Return (x, y) of the center of cell containing provided text 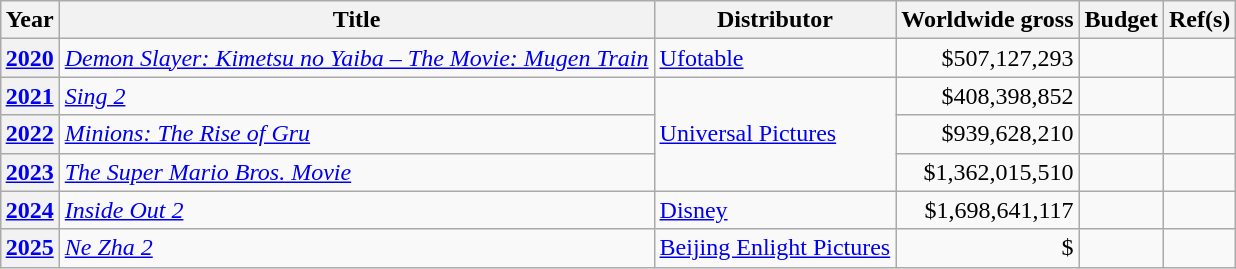
2024 (30, 210)
2022 (30, 134)
Universal Pictures (775, 134)
2020 (30, 58)
2025 (30, 248)
The Super Mario Bros. Movie (356, 172)
Sing 2 (356, 96)
Minions: The Rise of Gru (356, 134)
$939,628,210 (988, 134)
Ne Zha 2 (356, 248)
Title (356, 20)
$ (988, 248)
Ref(s) (1199, 20)
Budget (1121, 20)
Distributor (775, 20)
$408,398,852 (988, 96)
Year (30, 20)
$1,698,641,117 (988, 210)
$507,127,293 (988, 58)
Demon Slayer: Kimetsu no Yaiba – The Movie: Mugen Train (356, 58)
Beijing Enlight Pictures (775, 248)
Worldwide gross (988, 20)
2021 (30, 96)
Ufotable (775, 58)
Inside Out 2 (356, 210)
$1,362,015,510 (988, 172)
Disney (775, 210)
2023 (30, 172)
